Return (x, y) of the center of cell containing provided text 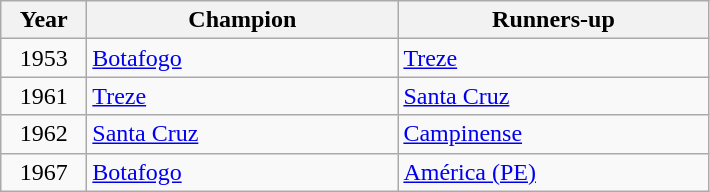
Year (44, 20)
América (PE) (554, 172)
1967 (44, 172)
Runners-up (554, 20)
1953 (44, 58)
Campinense (554, 134)
Champion (242, 20)
1962 (44, 134)
1961 (44, 96)
